From the cell containing the given text, extract its center point as [X, Y] coordinate. 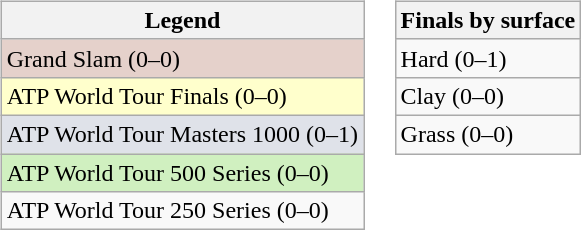
Hard (0–1) [488, 58]
ATP World Tour Finals (0–0) [182, 96]
ATP World Tour Masters 1000 (0–1) [182, 134]
Grand Slam (0–0) [182, 58]
Clay (0–0) [488, 96]
ATP World Tour 250 Series (0–0) [182, 211]
Finals by surface [488, 20]
Legend [182, 20]
ATP World Tour 500 Series (0–0) [182, 173]
Grass (0–0) [488, 134]
